Scan for the cell matching the given text and deliver its [X, Y] coordinate at center. 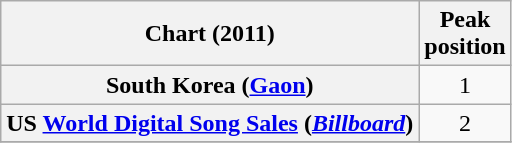
Peakposition [465, 34]
1 [465, 85]
Chart (2011) [210, 34]
South Korea (Gaon) [210, 85]
2 [465, 123]
US World Digital Song Sales (Billboard) [210, 123]
